Search for the cell housing the specified text and yield its (x, y) center coordinate. 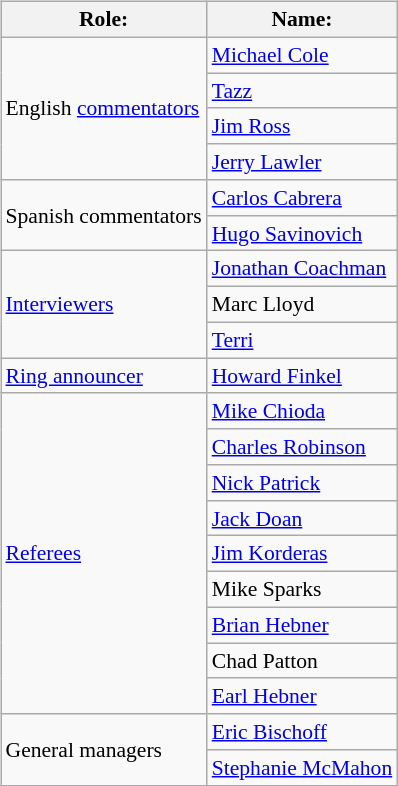
Mike Sparks (302, 590)
Jonathan Coachman (302, 269)
Marc Lloyd (302, 305)
Referees (103, 554)
Name: (302, 20)
Eric Bischoff (302, 732)
Michael Cole (302, 55)
Stephanie McMahon (302, 768)
General managers (103, 750)
Brian Hebner (302, 625)
Tazz (302, 91)
Chad Patton (302, 661)
Interviewers (103, 304)
Terri (302, 340)
Nick Patrick (302, 483)
Earl Hebner (302, 696)
Jerry Lawler (302, 162)
Hugo Savinovich (302, 233)
Carlos Cabrera (302, 198)
Jim Korderas (302, 554)
Spanish commentators (103, 216)
Charles Robinson (302, 447)
Jim Ross (302, 126)
Howard Finkel (302, 376)
Role: (103, 20)
Jack Doan (302, 518)
English commentators (103, 108)
Ring announcer (103, 376)
Mike Chioda (302, 411)
